Extract the (x, y) coordinate from the center of the cell holding the provided text.  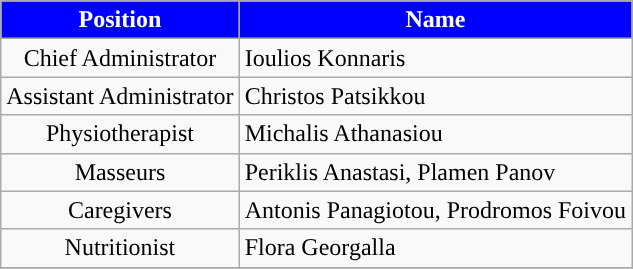
Position (120, 20)
Ioulios Konnaris (435, 58)
Nutritionist (120, 248)
Caregivers (120, 210)
Chief Administrator (120, 58)
Michalis Athanasiou (435, 134)
Masseurs (120, 172)
Physiotherapist (120, 134)
Assistant Administrator (120, 96)
Name (435, 20)
Periklis Anastasi, Plamen Panov (435, 172)
Christos Patsikkou (435, 96)
Flora Georgalla (435, 248)
Antonis Panagiotou, Prodromos Foivou (435, 210)
